Capture the cell that displays the provided text and extract its [X, Y] central coordinate. 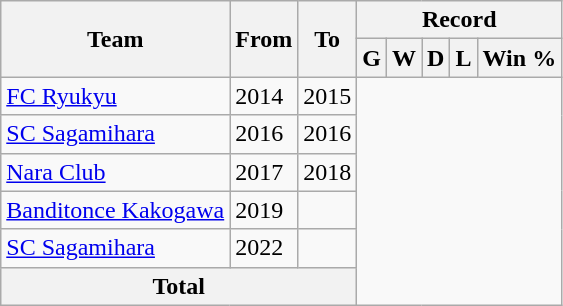
Total [179, 286]
L [464, 58]
2022 [264, 248]
2015 [328, 96]
W [404, 58]
G [372, 58]
Win % [520, 58]
D [436, 58]
FC Ryukyu [116, 96]
2014 [264, 96]
Team [116, 39]
Record [460, 20]
2017 [264, 172]
Banditonce Kakogawa [116, 210]
2018 [328, 172]
To [328, 39]
Nara Club [116, 172]
From [264, 39]
2019 [264, 210]
